Return [x, y] of the center of cell containing provided text 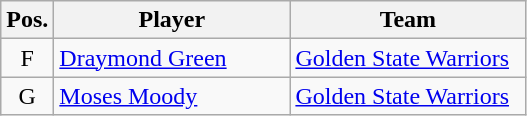
F [28, 58]
Pos. [28, 20]
Moses Moody [172, 96]
G [28, 96]
Team [408, 20]
Player [172, 20]
Draymond Green [172, 58]
